Find where the given text appears and provide that cell's center as (X, Y) coordinate. 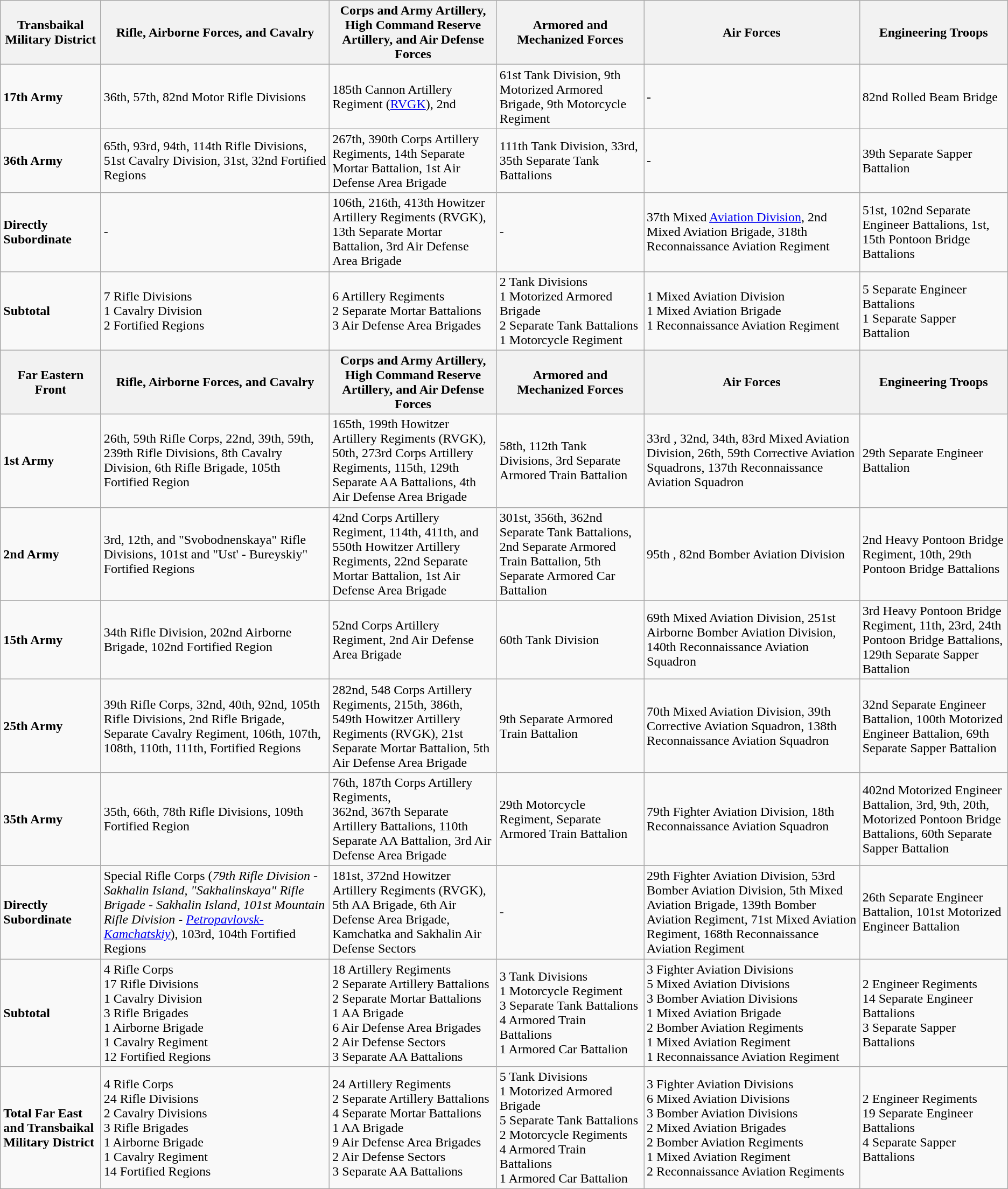
4 Rifle Corps24 Rifle Divisions2 Cavalry Divisions3 Rifle Brigades1 Airborne Brigade1 Cavalry Regiment14 Fortified Regions (215, 1128)
58th, 112th Tank Divisions, 3rd Separate Armored Train Battalion (570, 461)
70th Mixed Aviation Division, 39th Corrective Aviation Squadron, 138th Reconnaissance Aviation Squadron (752, 726)
181st, 372nd Howitzer Artillery Regiments (RVGK), 5th AA Brigade, 6th Air Defense Area Brigade, Kamchatka and Sakhalin Air Defense Sectors (414, 912)
2nd Army (51, 554)
Total Far East and Transbaikal Military District (51, 1128)
5 Separate Engineer Battalions1 Separate Sapper Battalion (934, 311)
2nd Heavy Pontoon Bridge Regiment, 10th, 29th Pontoon Bridge Battalions (934, 554)
61st Tank Division, 9th Motorized Armored Brigade, 9th Motorcycle Regiment (570, 97)
17th Army (51, 97)
7 Rifle Divisions1 Cavalry Division2 Fortified Regions (215, 311)
51st, 102nd Separate Engineer Battalions, 1st, 15th Pontoon Bridge Battalions (934, 232)
Far Eastern Front (51, 382)
36th Army (51, 160)
33rd , 32nd, 34th, 83rd Mixed Aviation Division, 26th, 59th Corrective Aviation Squadrons, 137th Reconnaissance Aviation Squadron (752, 461)
15th Army (51, 640)
9th Separate Armored Train Battalion (570, 726)
42nd Corps Artillery Regiment, 114th, 411th, and 550th Howitzer Artillery Regiments, 22nd Separate Mortar Battalion, 1st Air Defense Area Brigade (414, 554)
1st Army (51, 461)
60th Tank Division (570, 640)
29th Separate Engineer Battalion (934, 461)
82nd Rolled Beam Bridge (934, 97)
Transbaikal Military District (51, 32)
36th, 57th, 82nd Motor Rifle Divisions (215, 97)
2 Tank Divisions1 Motorized Armored Brigade2 Separate Tank Battalions1 Motorcycle Regiment (570, 311)
95th , 82nd Bomber Aviation Division (752, 554)
3rd, 12th, and "Svobodnenskaya" Rifle Divisions, 101st and "Ust' - Bureyskiy" Fortified Regions (215, 554)
301st, 356th, 362nd Separate Tank Battalions, 2nd Separate Armored Train Battalion, 5th Separate Armored Car Battalion (570, 554)
52nd Corps Artillery Regiment, 2nd Air Defense Area Brigade (414, 640)
26th, 59th Rifle Corps, 22nd, 39th, 59th, 239th Rifle Divisions, 8th Cavalry Division, 6th Rifle Brigade, 105th Fortified Region (215, 461)
76th, 187th Corps Artillery Regiments,362nd, 367th Separate Artillery Battalions, 110th Separate AA Battalion, 3rd Air Defense Area Brigade (414, 819)
37th Mixed Aviation Division, 2nd Mixed Aviation Brigade, 318th Reconnaissance Aviation Regiment (752, 232)
25th Army (51, 726)
5 Tank Divisions1 Motorized Armored Brigade5 Separate Tank Battalions2 Motorcycle Regiments4 Armored Train Battalions1 Armored Car Battalion (570, 1128)
35th, 66th, 78th Rifle Divisions, 109th Fortified Region (215, 819)
185th Cannon Artillery Regiment (RVGK), 2nd (414, 97)
26th Separate Engineer Battalion, 101st Motorized Engineer Battalion (934, 912)
29th Motorcycle Regiment, Separate Armored Train Battalion (570, 819)
1 Mixed Aviation Division1 Mixed Aviation Brigade1 Reconnaissance Aviation Regiment (752, 311)
4 Rifle Corps17 Rifle Divisions1 Cavalry Division3 Rifle Brigades1 Airborne Brigade1 Cavalry Regiment12 Fortified Regions (215, 1012)
34th Rifle Division, 202nd Airborne Brigade, 102nd Fortified Region (215, 640)
111th Tank Division, 33rd, 35th Separate Tank Battalions (570, 160)
39th Separate Sapper Battalion (934, 160)
79th Fighter Aviation Division, 18th Reconnaissance Aviation Squadron (752, 819)
106th, 216th, 413th Howitzer Artillery Regiments (RVGK), 13th Separate Mortar Battalion, 3rd Air Defense Area Brigade (414, 232)
6 Artillery Regiments2 Separate Mortar Battalions3 Air Defense Area Brigades (414, 311)
402nd Motorized Engineer Battalion, 3rd, 9th, 20th, Motorized Pontoon Bridge Battalions, 60th Separate Sapper Battalion (934, 819)
69th Mixed Aviation Division, 251st Airborne Bomber Aviation Division, 140th Reconnaissance Aviation Squadron (752, 640)
267th, 390th Corps Artillery Regiments, 14th Separate Mortar Battalion, 1st Air Defense Area Brigade (414, 160)
35th Army (51, 819)
65th, 93rd, 94th, 114th Rifle Divisions, 51st Cavalry Division, 31st, 32nd Fortified Regions (215, 160)
3rd Heavy Pontoon Bridge Regiment, 11th, 23rd, 24th Pontoon Bridge Battalions, 129th Separate Sapper Battalion (934, 640)
3 Tank Divisions1 Motorcycle Regiment3 Separate Tank Battalions4 Armored Train Battalions1 Armored Car Battalion (570, 1012)
32nd Separate Engineer Battalion, 100th Motorized Engineer Battalion, 69th Separate Sapper Battalion (934, 726)
2 Engineer Regiments19 Separate Engineer Battalions4 Separate Sapper Battalions (934, 1128)
2 Engineer Regiments14 Separate Engineer Battalions3 Separate Sapper Battalions (934, 1012)
